For the text-containing cell, return its midpoint in [x, y] coordinate format. 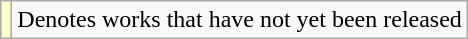
Denotes works that have not yet been released [240, 20]
